Return (x, y) of the center of cell containing provided text 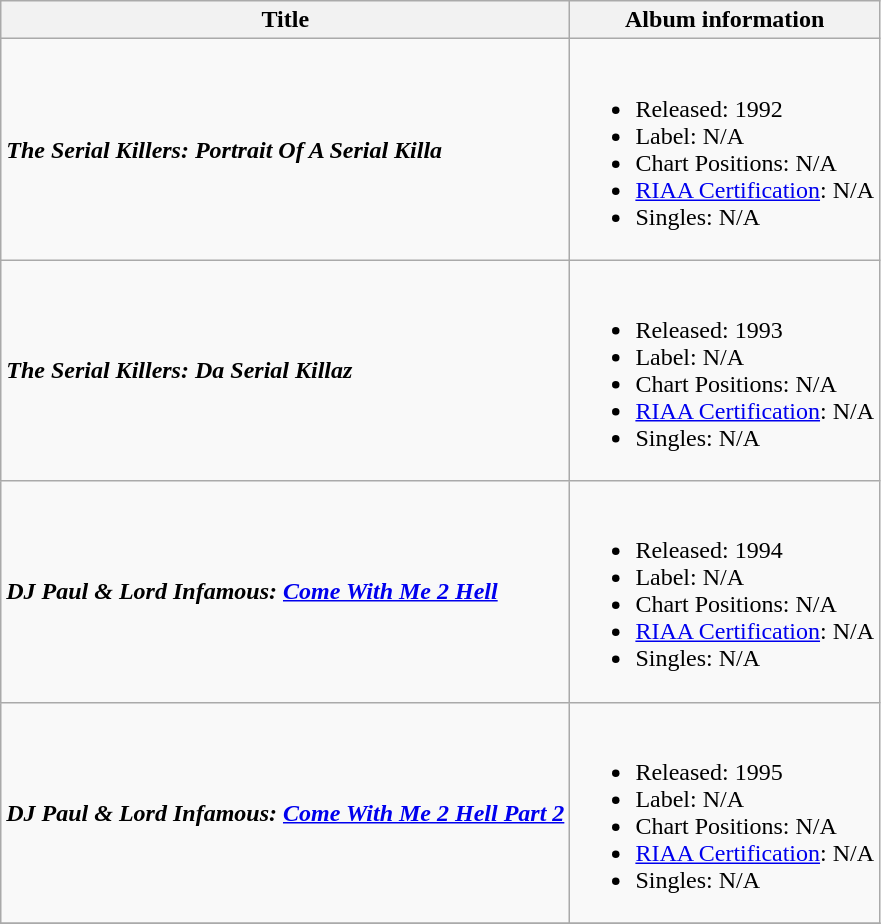
DJ Paul & Lord Infamous: Come With Me 2 Hell Part 2 (286, 812)
DJ Paul & Lord Infamous: Come With Me 2 Hell (286, 592)
Released: 1994Label: N/AChart Positions: N/ARIAA Certification: N/ASingles: N/A (725, 592)
The Serial Killers: Da Serial Killaz (286, 370)
Released: 1995Label: N/AChart Positions: N/ARIAA Certification: N/ASingles: N/A (725, 812)
Released: 1992Label: N/AChart Positions: N/ARIAA Certification: N/ASingles: N/A (725, 150)
Released: 1993Label: N/AChart Positions: N/ARIAA Certification: N/ASingles: N/A (725, 370)
Title (286, 20)
Album information (725, 20)
The Serial Killers: Portrait Of A Serial Killa (286, 150)
